Find where the given text appears and provide that cell's center as [x, y] coordinate. 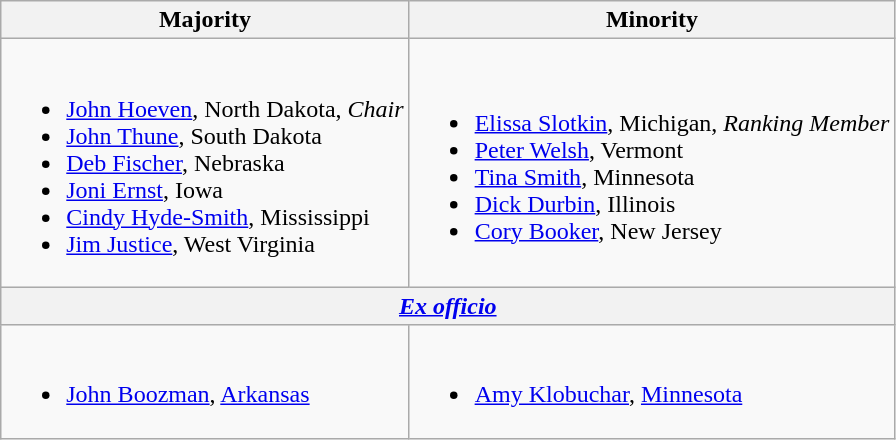
Majority [205, 20]
John Hoeven, North Dakota, ChairJohn Thune, South DakotaDeb Fischer, NebraskaJoni Ernst, IowaCindy Hyde-Smith, MississippiJim Justice, West Virginia [205, 163]
Amy Klobuchar, Minnesota [652, 382]
Ex officio [448, 306]
Minority [652, 20]
John Boozman, Arkansas [205, 382]
Elissa Slotkin, Michigan, Ranking MemberPeter Welsh, VermontTina Smith, MinnesotaDick Durbin, IllinoisCory Booker, New Jersey [652, 163]
